Pinpoint the cell where the given text exists, returning its (x, y) midpoint coordinate. 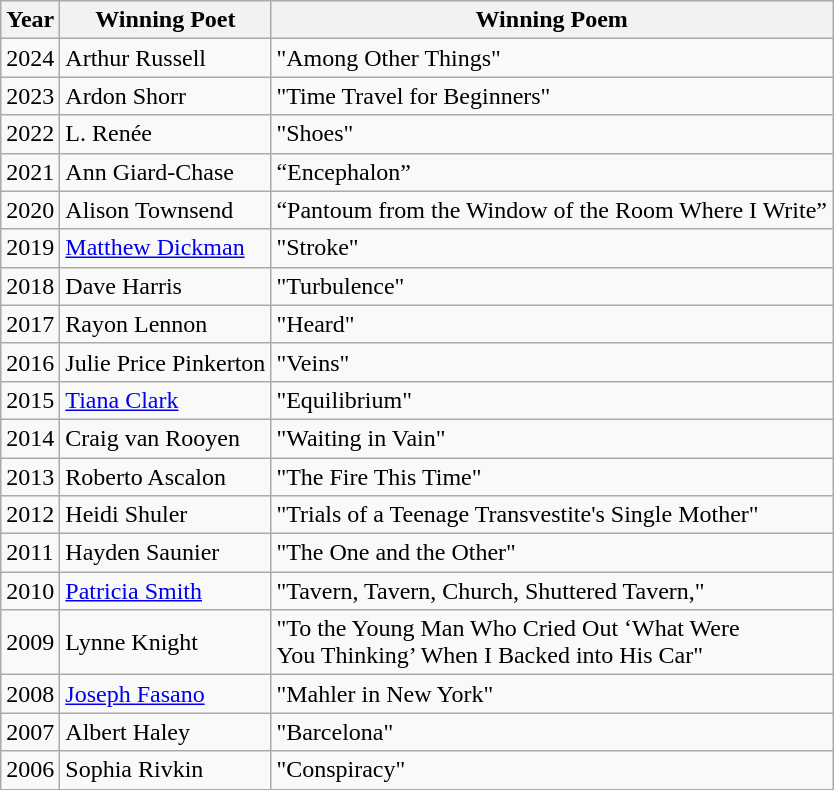
Roberto Ascalon (166, 477)
2008 (30, 694)
2007 (30, 732)
"Barcelona" (552, 732)
2018 (30, 286)
“Encephalon” (552, 172)
Alison Townsend (166, 210)
2012 (30, 515)
"Among Other Things" (552, 58)
“Pantoum from the Window of the Room Where I Write” (552, 210)
Arthur Russell (166, 58)
"Conspiracy" (552, 770)
"Trials of a Teenage Transvestite's Single Mother" (552, 515)
Winning Poem (552, 20)
Joseph Fasano (166, 694)
Winning Poet (166, 20)
2013 (30, 477)
Patricia Smith (166, 591)
"Mahler in New York" (552, 694)
Heidi Shuler (166, 515)
Julie Price Pinkerton (166, 362)
2011 (30, 553)
Tiana Clark (166, 400)
"The One and the Other" (552, 553)
2015 (30, 400)
2014 (30, 438)
2023 (30, 96)
"Shoes" (552, 134)
Craig van Rooyen (166, 438)
2016 (30, 362)
"Waiting in Vain" (552, 438)
"Heard" (552, 324)
"To the Young Man Who Cried Out ‘What WereYou Thinking’ When I Backed into His Car" (552, 642)
2024 (30, 58)
2009 (30, 642)
Matthew Dickman (166, 248)
2020 (30, 210)
2017 (30, 324)
"Stroke" (552, 248)
Rayon Lennon (166, 324)
2019 (30, 248)
"The Fire This Time" (552, 477)
L. Renée (166, 134)
Sophia Rivkin (166, 770)
"Tavern, Tavern, Church, Shuttered Tavern," (552, 591)
Ardon Shorr (166, 96)
"Veins" (552, 362)
2021 (30, 172)
Lynne Knight (166, 642)
2022 (30, 134)
Ann Giard-Chase (166, 172)
Hayden Saunier (166, 553)
"Turbulence" (552, 286)
Year (30, 20)
Dave Harris (166, 286)
"Equilibrium" (552, 400)
2010 (30, 591)
2006 (30, 770)
"Time Travel for Beginners" (552, 96)
Albert Haley (166, 732)
